Scan for the cell matching the given text and deliver its [X, Y] coordinate at center. 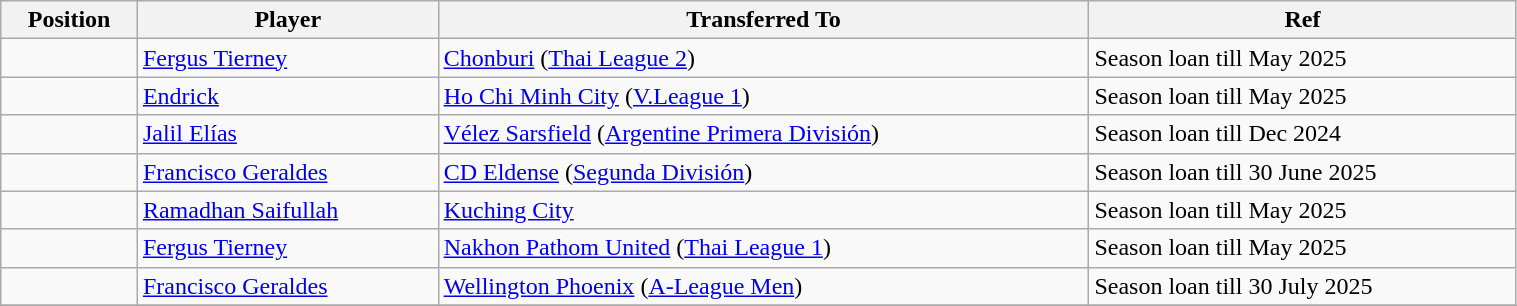
Position [70, 20]
Ho Chi Minh City (V.League 1) [764, 96]
Wellington Phoenix (A-League Men) [764, 286]
Ref [1302, 20]
Player [288, 20]
CD Eldense (Segunda División) [764, 172]
Ramadhan Saifullah [288, 210]
Vélez Sarsfield (Argentine Primera División) [764, 134]
Transferred To [764, 20]
Chonburi (Thai League 2) [764, 58]
Kuching City [764, 210]
Season loan till Dec 2024 [1302, 134]
Season loan till 30 June 2025 [1302, 172]
Season loan till 30 July 2025 [1302, 286]
Nakhon Pathom United (Thai League 1) [764, 248]
Jalil Elías [288, 134]
Endrick [288, 96]
